Provide the [x, y] coordinate of the cell's center where the given text is located.  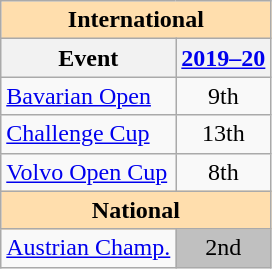
13th [224, 134]
Bavarian Open [88, 96]
2nd [224, 248]
8th [224, 172]
International [136, 20]
Austrian Champ. [88, 248]
9th [224, 96]
Event [88, 58]
Volvo Open Cup [88, 172]
National [136, 210]
Challenge Cup [88, 134]
2019–20 [224, 58]
